Locate the cell with the specified text and output its [X, Y] center coordinate. 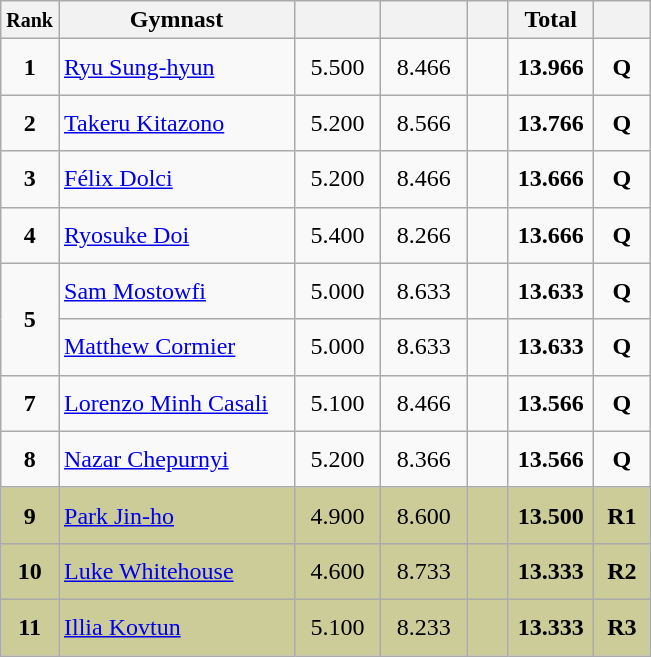
Gymnast [176, 20]
11 [30, 627]
4.900 [338, 515]
5.400 [338, 235]
R1 [622, 515]
8.233 [424, 627]
8 [30, 459]
2 [30, 123]
8.733 [424, 571]
3 [30, 179]
9 [30, 515]
10 [30, 571]
Félix Dolci [176, 179]
Rank [30, 20]
13.500 [551, 515]
4 [30, 235]
13.966 [551, 67]
Ryu Sung-hyun [176, 67]
Total [551, 20]
Matthew Cormier [176, 347]
13.766 [551, 123]
7 [30, 403]
5.500 [338, 67]
R3 [622, 627]
5 [30, 319]
4.600 [338, 571]
Nazar Chepurnyi [176, 459]
8.600 [424, 515]
Takeru Kitazono [176, 123]
8.366 [424, 459]
Ryosuke Doi [176, 235]
Park Jin-ho [176, 515]
Illia Kovtun [176, 627]
R2 [622, 571]
8.266 [424, 235]
1 [30, 67]
Lorenzo Minh Casali [176, 403]
Luke Whitehouse [176, 571]
Sam Mostowfi [176, 291]
8.566 [424, 123]
